Return [x, y] of the center of cell containing provided text 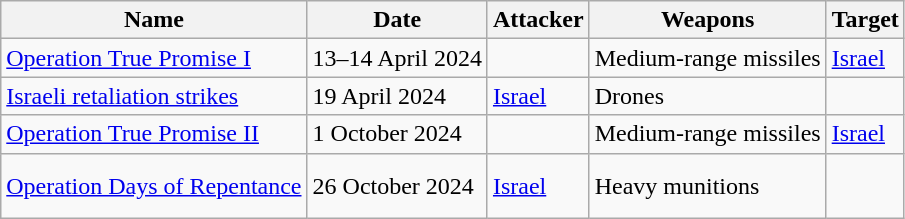
Heavy munitions [708, 186]
26 October 2024 [397, 186]
19 April 2024 [397, 96]
Weapons [708, 20]
Operation Days of Repentance [154, 186]
Attacker [538, 20]
13–14 April 2024 [397, 58]
Date [397, 20]
1 October 2024 [397, 134]
Drones [708, 96]
Operation True Promise I [154, 58]
Target [865, 20]
Name [154, 20]
Operation True Promise II [154, 134]
Israeli retaliation strikes [154, 96]
